Search for the cell housing the specified text and yield its [x, y] center coordinate. 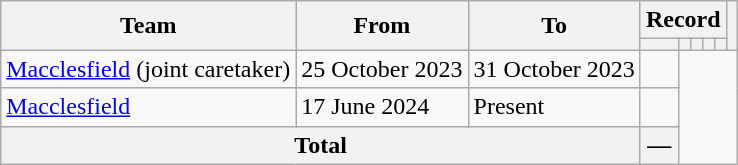
From [382, 26]
— [659, 145]
Total [321, 145]
Present [554, 107]
Record [683, 20]
Team [148, 26]
17 June 2024 [382, 107]
Macclesfield (joint caretaker) [148, 69]
25 October 2023 [382, 69]
31 October 2023 [554, 69]
To [554, 26]
Macclesfield [148, 107]
